Identify which cell holds the provided text, then report its [X, Y] central coordinate. 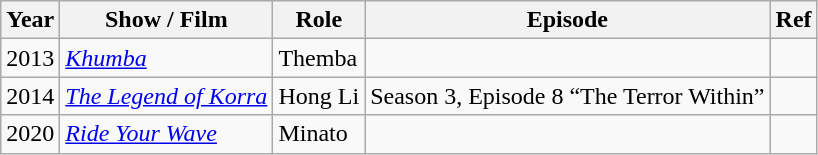
Year [30, 20]
Season 3, Episode 8 “The Terror Within” [568, 96]
Themba [319, 58]
The Legend of Korra [166, 96]
Role [319, 20]
Ride Your Wave [166, 134]
Show / Film [166, 20]
2014 [30, 96]
2013 [30, 58]
Minato [319, 134]
Khumba [166, 58]
Hong Li [319, 96]
2020 [30, 134]
Ref [794, 20]
Episode [568, 20]
